Extract the (x, y) coordinate from the center of the cell holding the provided text.  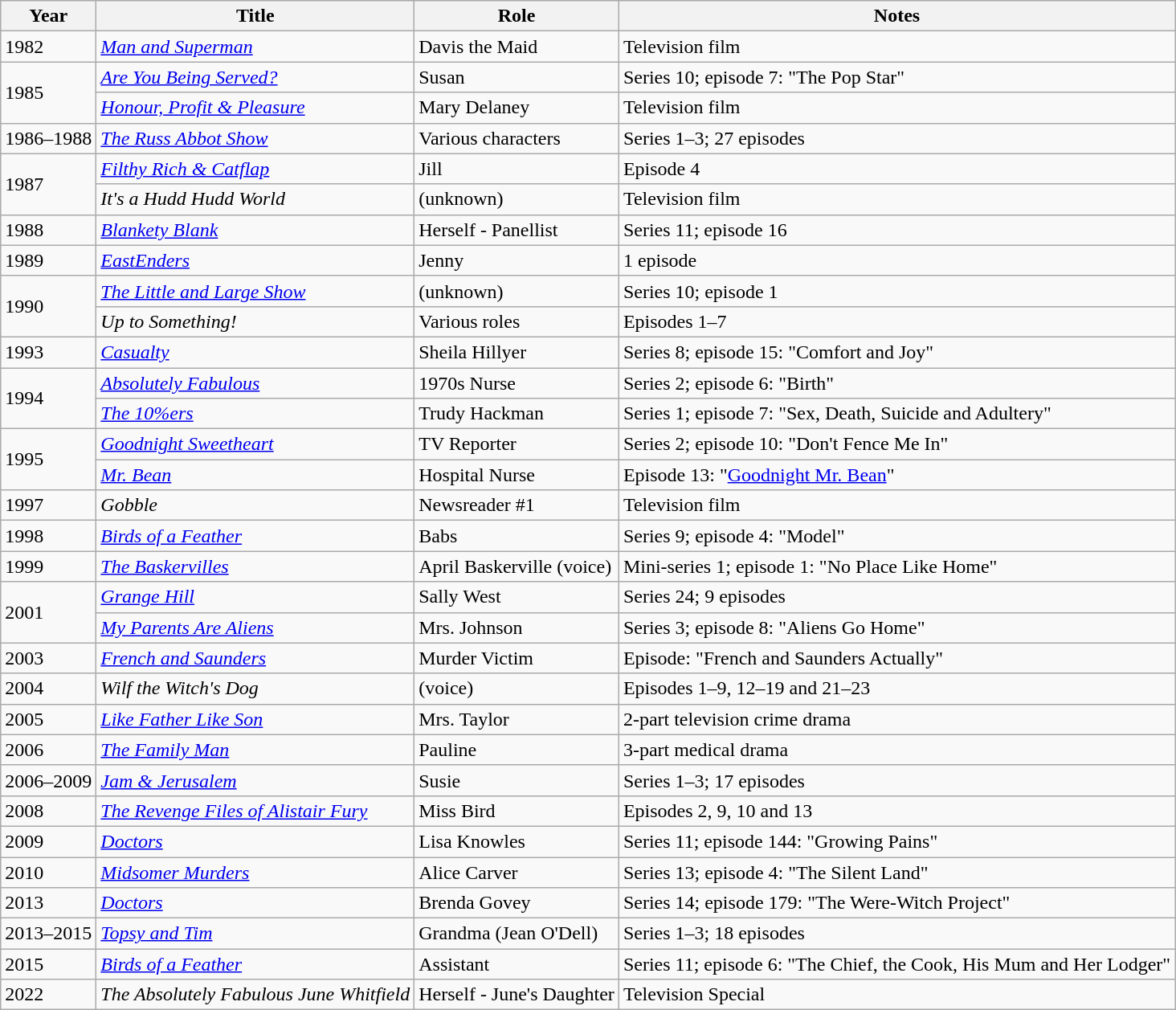
2022 (48, 995)
Assistant (517, 964)
Mrs. Johnson (517, 628)
1988 (48, 230)
2006–2009 (48, 780)
Sheila Hillyer (517, 352)
French and Saunders (255, 658)
Series 3; episode 8: "Aliens Go Home" (896, 628)
The 10%ers (255, 414)
Jam & Jerusalem (255, 780)
It's a Hudd Hudd World (255, 199)
Mr. Bean (255, 475)
Title (255, 16)
1990 (48, 306)
1985 (48, 92)
1982 (48, 47)
Role (517, 16)
Trudy Hackman (517, 414)
Series 1; episode 7: "Sex, Death, Suicide and Adultery" (896, 414)
Grandma (Jean O'Dell) (517, 934)
1986–1988 (48, 138)
Brenda Govey (517, 903)
Episodes 1–7 (896, 321)
Hospital Nurse (517, 475)
Episodes 2, 9, 10 and 13 (896, 811)
Series 24; 9 episodes (896, 597)
Pauline (517, 750)
Absolutely Fabulous (255, 383)
1997 (48, 505)
1989 (48, 260)
Filthy Rich & Catflap (255, 169)
Various characters (517, 138)
1970s Nurse (517, 383)
2006 (48, 750)
2013 (48, 903)
2004 (48, 689)
Series 10; episode 7: "The Pop Star" (896, 77)
Series 11; episode 6: "The Chief, the Cook, His Mum and Her Lodger" (896, 964)
Herself - June's Daughter (517, 995)
Newsreader #1 (517, 505)
Miss Bird (517, 811)
2010 (48, 872)
Mini-series 1; episode 1: "No Place Like Home" (896, 566)
Are You Being Served? (255, 77)
Sally West (517, 597)
The Baskervilles (255, 566)
2009 (48, 841)
Herself - Panellist (517, 230)
1 episode (896, 260)
Television Special (896, 995)
2005 (48, 719)
Series 1–3; 18 episodes (896, 934)
1998 (48, 536)
Episodes 1–9, 12–19 and 21–23 (896, 689)
Series 11; episode 16 (896, 230)
3-part medical drama (896, 750)
Babs (517, 536)
2-part television crime drama (896, 719)
Series 1–3; 27 episodes (896, 138)
2003 (48, 658)
Murder Victim (517, 658)
Jill (517, 169)
Series 10; episode 1 (896, 291)
Gobble (255, 505)
Series 2; episode 6: "Birth" (896, 383)
Alice Carver (517, 872)
Mary Delaney (517, 108)
Honour, Profit & Pleasure (255, 108)
1994 (48, 399)
Davis the Maid (517, 47)
April Baskerville (voice) (517, 566)
Jenny (517, 260)
EastEnders (255, 260)
1987 (48, 184)
The Family Man (255, 750)
2015 (48, 964)
Episode 4 (896, 169)
Series 11; episode 144: "Growing Pains" (896, 841)
The Russ Abbot Show (255, 138)
(voice) (517, 689)
2001 (48, 612)
Susie (517, 780)
1993 (48, 352)
Topsy and Tim (255, 934)
Series 1–3; 17 episodes (896, 780)
Goodnight Sweetheart (255, 444)
Up to Something! (255, 321)
2008 (48, 811)
Susan (517, 77)
Episode 13: "Goodnight Mr. Bean" (896, 475)
Midsomer Murders (255, 872)
1995 (48, 460)
Casualty (255, 352)
Series 14; episode 179: "The Were-Witch Project" (896, 903)
Wilf the Witch's Dog (255, 689)
Blankety Blank (255, 230)
2013–2015 (48, 934)
Series 13; episode 4: "The Silent Land" (896, 872)
Series 9; episode 4: "Model" (896, 536)
Man and Superman (255, 47)
The Little and Large Show (255, 291)
Grange Hill (255, 597)
Series 8; episode 15: "Comfort and Joy" (896, 352)
Lisa Knowles (517, 841)
Series 2; episode 10: "Don't Fence Me In" (896, 444)
My Parents Are Aliens (255, 628)
Like Father Like Son (255, 719)
1999 (48, 566)
Various roles (517, 321)
The Revenge Files of Alistair Fury (255, 811)
Year (48, 16)
Episode: "French and Saunders Actually" (896, 658)
The Absolutely Fabulous June Whitfield (255, 995)
Notes (896, 16)
TV Reporter (517, 444)
Mrs. Taylor (517, 719)
